From the cell containing the given text, extract its center point as [X, Y] coordinate. 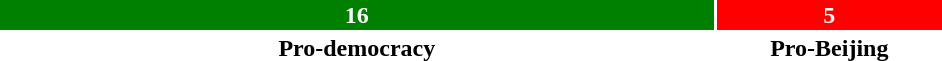
5 [830, 15]
16 [357, 15]
